Return the (x, y) coordinate for the center point of the cell that contains the specified text.  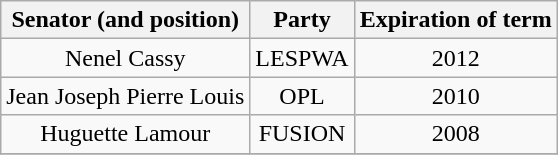
FUSION (302, 134)
OPL (302, 96)
2010 (456, 96)
2012 (456, 58)
Expiration of term (456, 20)
LESPWA (302, 58)
Huguette Lamour (126, 134)
2008 (456, 134)
Senator (and position) (126, 20)
Jean Joseph Pierre Louis (126, 96)
Nenel Cassy (126, 58)
Party (302, 20)
